Search for the cell housing the specified text and yield its (x, y) center coordinate. 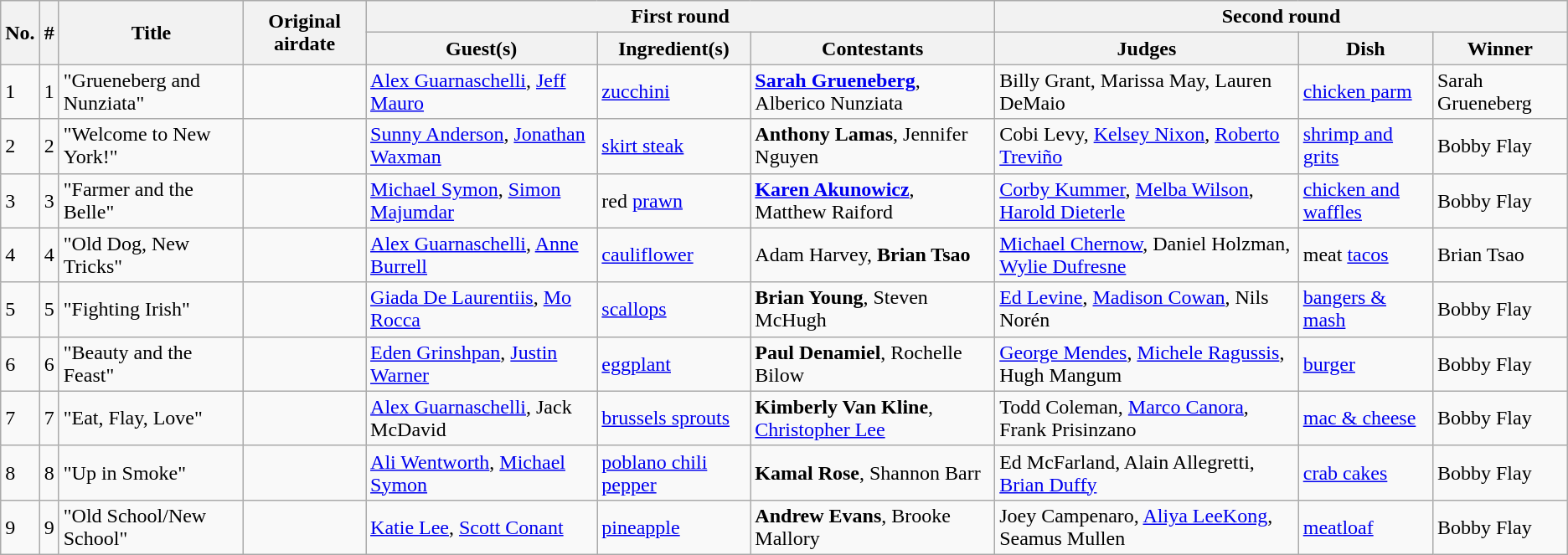
cauliflower (673, 254)
scallops (673, 310)
bangers & mash (1365, 310)
"Farmer and the Belle" (151, 201)
zucchini (673, 92)
Billy Grant, Marissa May, Lauren DeMaio (1148, 92)
meat tacos (1365, 254)
pineapple (673, 527)
Adam Harvey, Brian Tsao (873, 254)
Anthony Lamas, Jennifer Nguyen (873, 146)
"Old School/New School" (151, 527)
mac & cheese (1365, 419)
Joey Campenaro, Aliya LeeKong, Seamus Mullen (1148, 527)
"Beauty and the Feast" (151, 363)
burger (1365, 363)
Guest(s) (482, 49)
Alex Guarnaschelli, Jeff Mauro (482, 92)
skirt steak (673, 146)
brussels sprouts (673, 419)
Brian Young, Steven McHugh (873, 310)
chicken and waffles (1365, 201)
Sarah Grueneberg, Alberico Nunziata (873, 92)
Winner (1499, 49)
Judges (1148, 49)
Eden Grinshpan, Justin Warner (482, 363)
Karen Akunowicz, Matthew Raiford (873, 201)
Sunny Anderson, Jonathan Waxman (482, 146)
Title (151, 33)
Ingredient(s) (673, 49)
Second round (1282, 17)
"Fighting Irish" (151, 310)
Original airdate (305, 33)
# (49, 33)
Ed McFarland, Alain Allegretti, Brian Duffy (1148, 472)
Corby Kummer, Melba Wilson, Harold Dieterle (1148, 201)
crab cakes (1365, 472)
Ed Levine, Madison Cowan, Nils Norén (1148, 310)
"Old Dog, New Tricks" (151, 254)
Dish (1365, 49)
Katie Lee, Scott Conant (482, 527)
"Grueneberg and Nunziata" (151, 92)
"Welcome to New York!" (151, 146)
Todd Coleman, Marco Canora, Frank Prisinzano (1148, 419)
George Mendes, Michele Ragussis, Hugh Mangum (1148, 363)
red prawn (673, 201)
First round (680, 17)
Ali Wentworth, Michael Symon (482, 472)
Kamal Rose, Shannon Barr (873, 472)
chicken parm (1365, 92)
Michael Chernow, Daniel Holzman, Wylie Dufresne (1148, 254)
Andrew Evans, Brooke Mallory (873, 527)
Alex Guarnaschelli, Anne Burrell (482, 254)
Giada De Laurentiis, Mo Rocca (482, 310)
No. (20, 33)
Alex Guarnaschelli, Jack McDavid (482, 419)
eggplant (673, 363)
Cobi Levy, Kelsey Nixon, Roberto Treviño (1148, 146)
Michael Symon, Simon Majumdar (482, 201)
Brian Tsao (1499, 254)
Paul Denamiel, Rochelle Bilow (873, 363)
Sarah Grueneberg (1499, 92)
Kimberly Van Kline, Christopher Lee (873, 419)
meatloaf (1365, 527)
shrimp and grits (1365, 146)
"Up in Smoke" (151, 472)
"Eat, Flay, Love" (151, 419)
Contestants (873, 49)
poblano chili pepper (673, 472)
